Find where the given text appears and provide that cell's center as [x, y] coordinate. 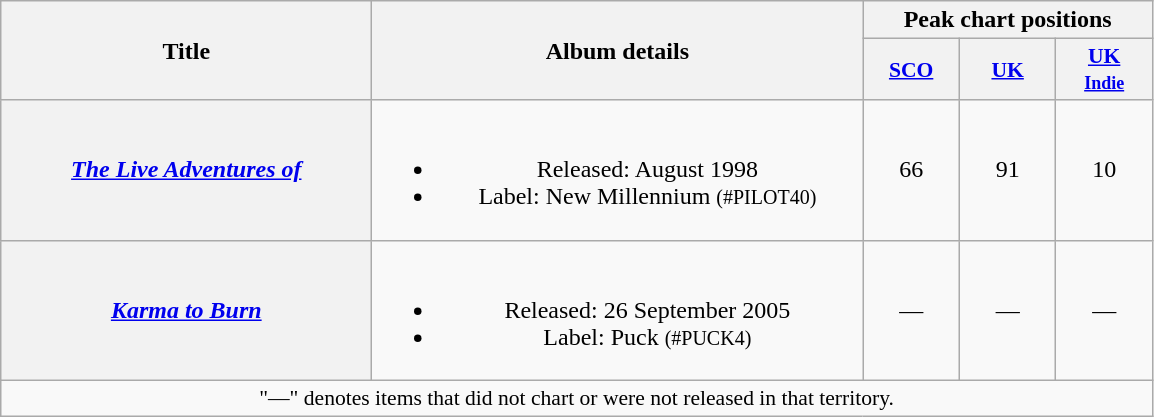
Released: August 1998Label: New Millennium (#PILOT40) [618, 170]
Title [186, 50]
"—" denotes items that did not chart or were not released in that territory. [577, 398]
Karma to Burn [186, 310]
UK [1008, 70]
The Live Adventures of [186, 170]
Album details [618, 50]
SCO [912, 70]
66 [912, 170]
10 [1104, 170]
91 [1008, 170]
Peak chart positions [1008, 20]
UKIndie [1104, 70]
Released: 26 September 2005Label: Puck (#PUCK4) [618, 310]
